Pinpoint the cell where the given text exists, returning its (X, Y) midpoint coordinate. 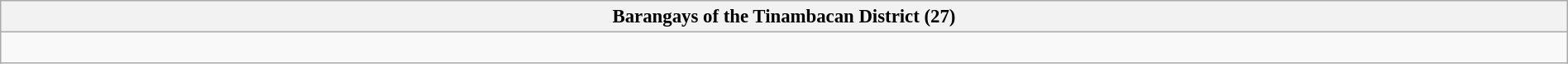
Barangays of the Tinambacan District (27) (784, 17)
